Locate the cell with the specified text and output its (X, Y) center coordinate. 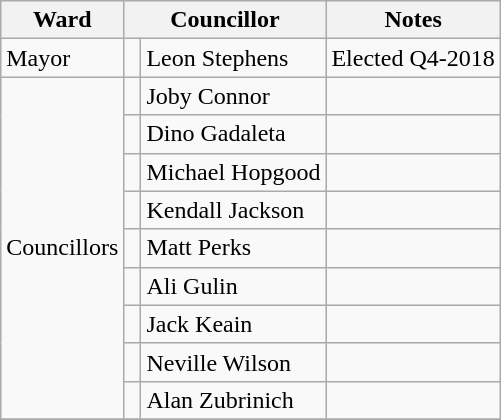
Joby Connor (234, 96)
Leon Stephens (234, 58)
Dino Gadaleta (234, 134)
Kendall Jackson (234, 210)
Alan Zubrinich (234, 400)
Councillor (225, 20)
Elected Q4-2018 (413, 58)
Ali Gulin (234, 286)
Ward (62, 20)
Jack Keain (234, 324)
Councillors (62, 248)
Mayor (62, 58)
Matt Perks (234, 248)
Neville Wilson (234, 362)
Michael Hopgood (234, 172)
Notes (413, 20)
